Find where the given text appears and provide that cell's center as [x, y] coordinate. 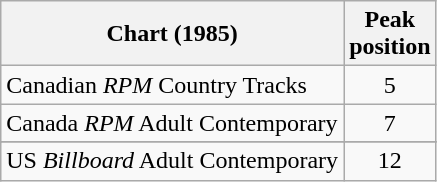
Chart (1985) [172, 34]
5 [390, 85]
12 [390, 161]
7 [390, 123]
US Billboard Adult Contemporary [172, 161]
Canada RPM Adult Contemporary [172, 123]
Canadian RPM Country Tracks [172, 85]
Peakposition [390, 34]
